Identify which cell holds the provided text, then report its (X, Y) central coordinate. 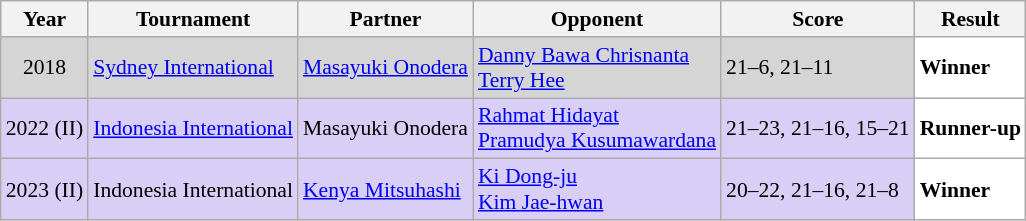
21–23, 21–16, 15–21 (818, 128)
Danny Bawa Chrisnanta Terry Hee (597, 68)
Kenya Mitsuhashi (386, 190)
Score (818, 19)
Year (44, 19)
Opponent (597, 19)
Result (970, 19)
2018 (44, 68)
Tournament (193, 19)
Sydney International (193, 68)
Runner-up (970, 128)
Rahmat Hidayat Pramudya Kusumawardana (597, 128)
2022 (II) (44, 128)
Partner (386, 19)
2023 (II) (44, 190)
Ki Dong-ju Kim Jae-hwan (597, 190)
21–6, 21–11 (818, 68)
20–22, 21–16, 21–8 (818, 190)
